Output the (x, y) coordinate of the center of the cell containing the given text.  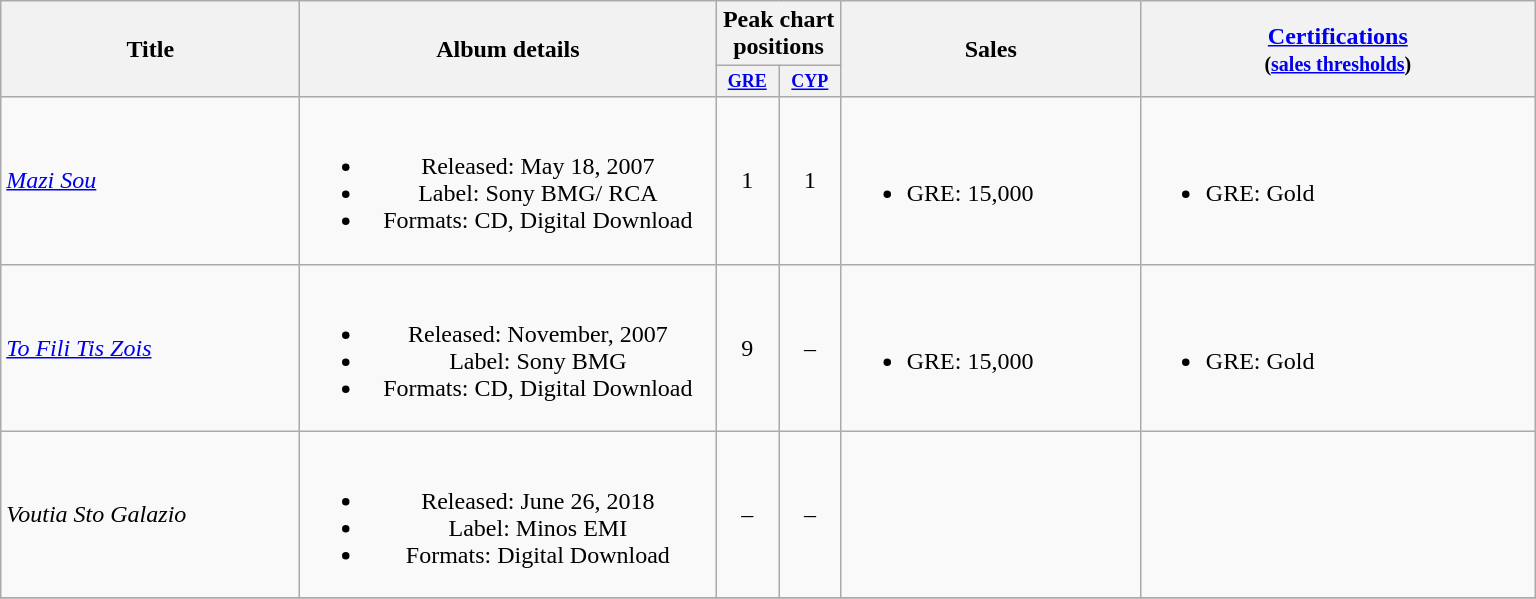
To Fili Tis Zois (150, 348)
Certifications(sales thresholds) (1338, 49)
Released: November, 2007Label: Sony BMGFormats: CD, Digital Download (508, 348)
CYP (810, 82)
Title (150, 49)
Sales (990, 49)
Voutia Sto Galazio (150, 514)
Mazi Sou (150, 180)
GRE (748, 82)
Released: June 26, 2018Label: Minos EMIFormats: Digital Download (508, 514)
Released: May 18, 2007Label: Sony BMG/ RCAFormats: CD, Digital Download (508, 180)
Peak chart positions (778, 34)
9 (748, 348)
Album details (508, 49)
